Identify which cell holds the provided text, then report its (x, y) central coordinate. 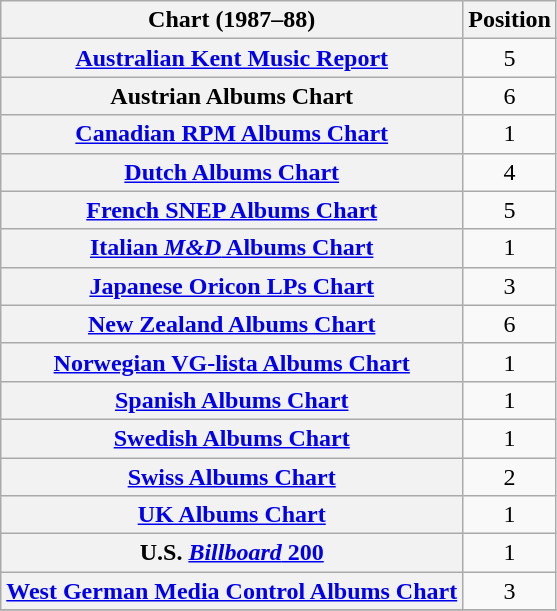
Norwegian VG-lista Albums Chart (232, 362)
Spanish Albums Chart (232, 400)
2 (510, 477)
Austrian Albums Chart (232, 96)
Italian M&D Albums Chart (232, 248)
4 (510, 172)
Swedish Albums Chart (232, 438)
Australian Kent Music Report (232, 58)
UK Albums Chart (232, 515)
Japanese Oricon LPs Chart (232, 286)
New Zealand Albums Chart (232, 324)
Chart (1987–88) (232, 20)
Swiss Albums Chart (232, 477)
Position (510, 20)
West German Media Control Albums Chart (232, 591)
U.S. Billboard 200 (232, 553)
French SNEP Albums Chart (232, 210)
Dutch Albums Chart (232, 172)
Canadian RPM Albums Chart (232, 134)
